Pinpoint the cell where the given text exists, returning its (x, y) midpoint coordinate. 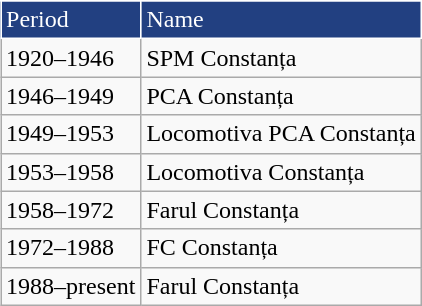
1953–1958 (70, 172)
PCA Constanța (281, 96)
1958–1972 (70, 210)
Locomotiva Constanța (281, 172)
Period (70, 20)
FC Constanța (281, 248)
1972–1988 (70, 248)
1949–1953 (70, 134)
SPM Constanța (281, 58)
Locomotiva PCA Constanța (281, 134)
1946–1949 (70, 96)
1920–1946 (70, 58)
Name (281, 20)
1988–present (70, 286)
